Identify which cell holds the provided text, then report its (x, y) central coordinate. 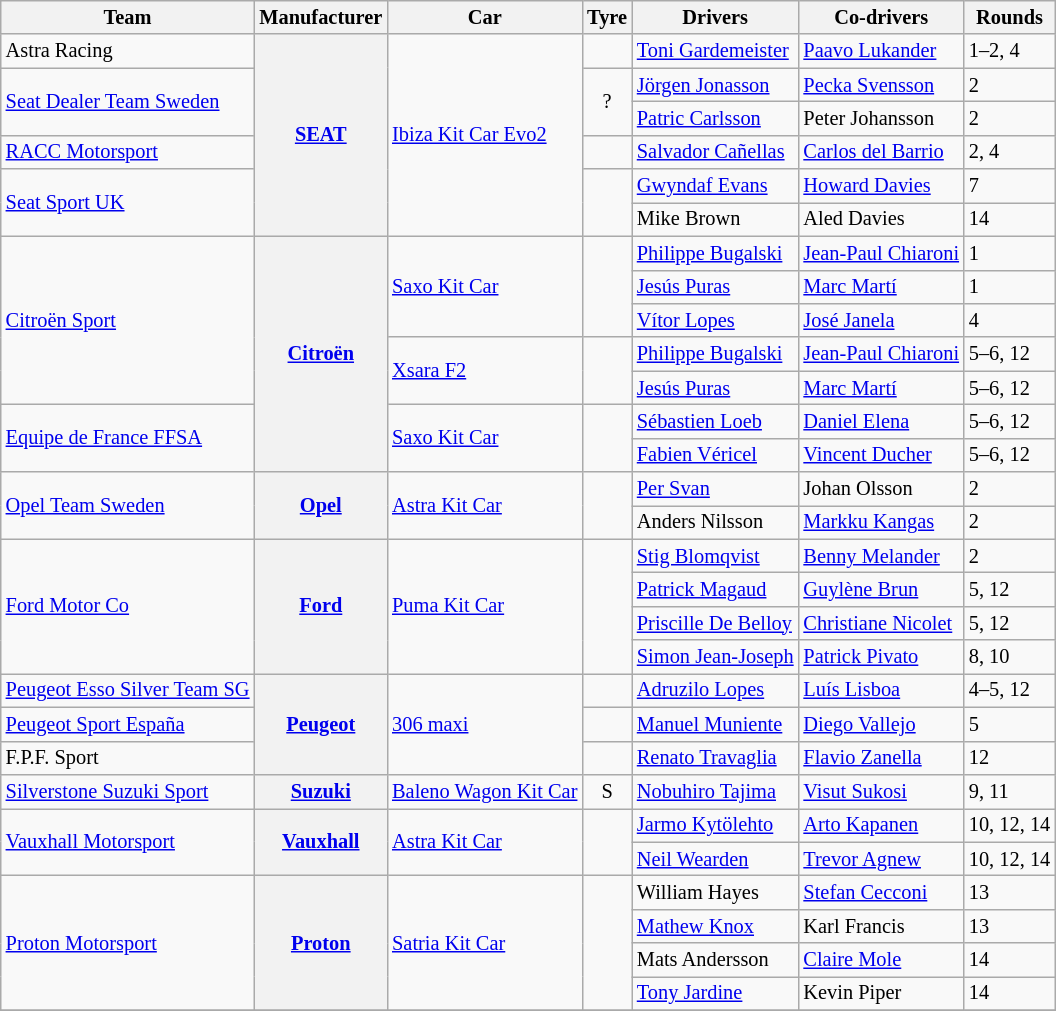
Mats Andersson (716, 960)
Carlos del Barrio (880, 152)
RACC Motorsport (128, 152)
Citroën Sport (128, 320)
Peugeot Esso Silver Team SG (128, 690)
SEAT (320, 135)
Tyre (607, 17)
Proton (320, 942)
Kevin Piper (880, 993)
Co-drivers (880, 17)
Patrick Magaud (716, 589)
Equipe de France FFSA (128, 438)
Markku Kangas (880, 522)
Seat Dealer Team Sweden (128, 102)
8, 10 (1010, 657)
7 (1010, 186)
Benny Melander (880, 556)
306 maxi (484, 724)
Gwyndaf Evans (716, 186)
Opel (320, 506)
Vítor Lopes (716, 320)
Ford Motor Co (128, 606)
Nobuhiro Tajima (716, 791)
Opel Team Sweden (128, 506)
Priscille De Belloy (716, 623)
Luís Lisboa (880, 690)
Puma Kit Car (484, 606)
Christiane Nicolet (880, 623)
Mathew Knox (716, 926)
Salvador Cañellas (716, 152)
Guylène Brun (880, 589)
Suzuki (320, 791)
Aled Davies (880, 219)
Daniel Elena (880, 421)
José Janela (880, 320)
Sébastien Loeb (716, 421)
2, 4 (1010, 152)
Astra Racing (128, 51)
Renato Travaglia (716, 758)
Visut Sukosi (880, 791)
Paavo Lukander (880, 51)
4–5, 12 (1010, 690)
Howard Davies (880, 186)
Drivers (716, 17)
Proton Motorsport (128, 942)
Manuel Muniente (716, 724)
Mike Brown (716, 219)
Peugeot Sport España (128, 724)
Satria Kit Car (484, 942)
Jörgen Jonasson (716, 85)
Tony Jardine (716, 993)
Silverstone Suzuki Sport (128, 791)
Vauxhall (320, 842)
Baleno Wagon Kit Car (484, 791)
Fabien Véricel (716, 455)
Toni Gardemeister (716, 51)
Adruzilo Lopes (716, 690)
Diego Vallejo (880, 724)
Ibiza Kit Car Evo2 (484, 135)
Neil Wearden (716, 859)
Vincent Ducher (880, 455)
? (607, 102)
F.P.F. Sport (128, 758)
Anders Nilsson (716, 522)
Pecka Svensson (880, 85)
Ford (320, 606)
S (607, 791)
Patric Carlsson (716, 118)
Stefan Cecconi (880, 892)
5 (1010, 724)
William Hayes (716, 892)
Johan Olsson (880, 489)
Patrick Pivato (880, 657)
Flavio Zanella (880, 758)
Trevor Agnew (880, 859)
Simon Jean-Joseph (716, 657)
Arto Kapanen (880, 825)
Car (484, 17)
Stig Blomqvist (716, 556)
Team (128, 17)
Per Svan (716, 489)
Karl Francis (880, 926)
Jarmo Kytölehto (716, 825)
Peugeot (320, 724)
9, 11 (1010, 791)
Claire Mole (880, 960)
Xsara F2 (484, 370)
12 (1010, 758)
Citroën (320, 354)
Rounds (1010, 17)
Peter Johansson (880, 118)
Seat Sport UK (128, 202)
1–2, 4 (1010, 51)
Vauxhall Motorsport (128, 842)
Manufacturer (320, 17)
4 (1010, 320)
